Capture the cell that displays the provided text and extract its [x, y] central coordinate. 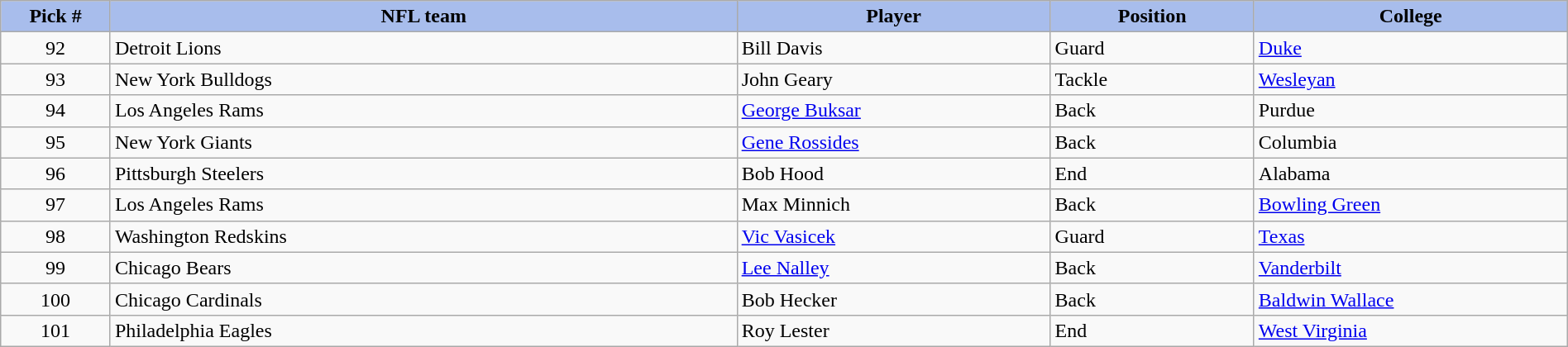
94 [56, 111]
Alabama [1411, 173]
Max Minnich [893, 205]
Roy Lester [893, 330]
Bob Hood [893, 173]
Duke [1411, 48]
Position [1152, 17]
Chicago Cardinals [423, 299]
New York Giants [423, 142]
Chicago Bears [423, 268]
Tackle [1152, 79]
John Geary [893, 79]
Bowling Green [1411, 205]
Pick # [56, 17]
Vanderbilt [1411, 268]
Philadelphia Eagles [423, 330]
NFL team [423, 17]
Purdue [1411, 111]
100 [56, 299]
Player [893, 17]
Washington Redskins [423, 236]
Columbia [1411, 142]
95 [56, 142]
101 [56, 330]
Bill Davis [893, 48]
97 [56, 205]
96 [56, 173]
Baldwin Wallace [1411, 299]
92 [56, 48]
Detroit Lions [423, 48]
93 [56, 79]
98 [56, 236]
West Virginia [1411, 330]
College [1411, 17]
Wesleyan [1411, 79]
Lee Nalley [893, 268]
Bob Hecker [893, 299]
Texas [1411, 236]
99 [56, 268]
New York Bulldogs [423, 79]
Gene Rossides [893, 142]
George Buksar [893, 111]
Vic Vasicek [893, 236]
Pittsburgh Steelers [423, 173]
